Locate the cell with the specified text and output its (X, Y) center coordinate. 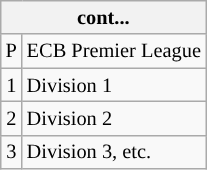
ECB Premier League (114, 51)
cont... (104, 17)
Division 1 (114, 85)
2 (12, 118)
Division 2 (114, 118)
3 (12, 152)
Division 3, etc. (114, 152)
1 (12, 85)
P (12, 51)
